Detect which cell encompasses the target text, then output its (X, Y) center coordinate. 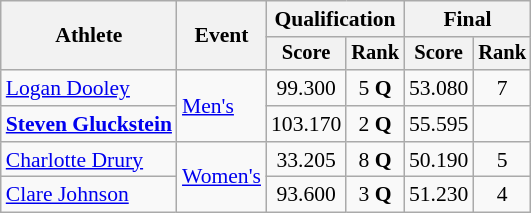
Athlete (89, 36)
93.600 (306, 195)
Men's (222, 106)
33.205 (306, 160)
2 Q (375, 124)
3 Q (375, 195)
4 (502, 195)
5 (502, 160)
Clare Johnson (89, 195)
55.595 (438, 124)
Women's (222, 178)
Steven Gluckstein (89, 124)
8 Q (375, 160)
Event (222, 36)
Final (468, 19)
51.230 (438, 195)
103.170 (306, 124)
99.300 (306, 88)
50.190 (438, 160)
Qualification (335, 19)
53.080 (438, 88)
7 (502, 88)
Logan Dooley (89, 88)
Charlotte Drury (89, 160)
5 Q (375, 88)
